Return the (X, Y) coordinate for the center point of the cell that contains the specified text.  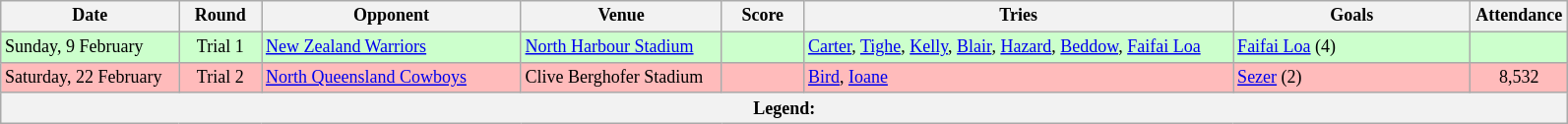
Carter, Tighe, Kelly, Blair, Hazard, Beddow, Faifai Loa (1019, 47)
Date (91, 16)
Venue (621, 16)
Faifai Loa (4) (1352, 47)
8,532 (1520, 77)
New Zealand Warriors (392, 47)
North Queensland Cowboys (392, 77)
Bird, Ioane (1019, 77)
Round (220, 16)
Legend: (784, 108)
Goals (1352, 16)
Clive Berghofer Stadium (621, 77)
Score (763, 16)
Trial 2 (220, 77)
Trial 1 (220, 47)
Sezer (2) (1352, 77)
Attendance (1520, 16)
Opponent (392, 16)
Sunday, 9 February (91, 47)
Tries (1019, 16)
Saturday, 22 February (91, 77)
North Harbour Stadium (621, 47)
